Return (x, y) of the center of cell containing provided text 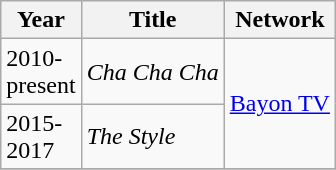
2015-2017 (41, 136)
Network (280, 20)
Cha Cha Cha (152, 72)
The Style (152, 136)
Year (41, 20)
Title (152, 20)
2010-present (41, 72)
Bayon TV (280, 104)
